Search for the cell housing the specified text and yield its (x, y) center coordinate. 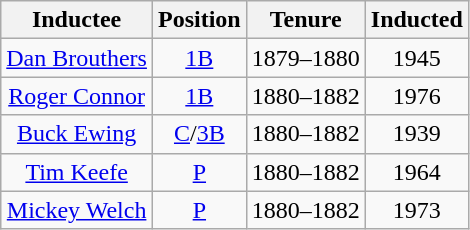
Dan Brouthers (77, 58)
Inductee (77, 20)
Mickey Welch (77, 210)
1939 (416, 134)
Position (199, 20)
1976 (416, 96)
Buck Ewing (77, 134)
C/3B (199, 134)
Roger Connor (77, 96)
Tenure (306, 20)
1973 (416, 210)
Tim Keefe (77, 172)
1945 (416, 58)
1879–1880 (306, 58)
Inducted (416, 20)
1964 (416, 172)
